Provide the (x, y) coordinate of the cell's center where the given text is located.  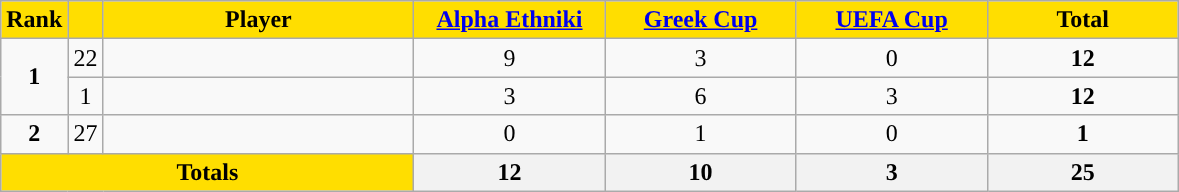
2 (34, 134)
Player (258, 20)
Rank (34, 20)
Total (1082, 20)
10 (700, 172)
6 (700, 96)
25 (1082, 172)
Alpha Ethniki (510, 20)
Totals (208, 172)
9 (510, 58)
UEFA Cup (892, 20)
Greek Cup (700, 20)
27 (86, 134)
22 (86, 58)
